Return the [X, Y] coordinate for the center point of the cell that contains the specified text.  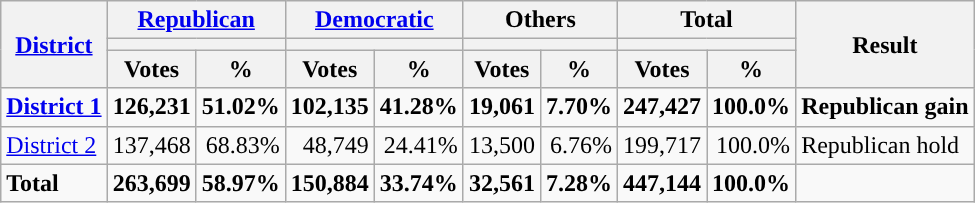
150,884 [330, 183]
33.74% [418, 183]
6.76% [578, 145]
Republican hold [885, 145]
247,427 [662, 107]
13,500 [502, 145]
7.28% [578, 183]
137,468 [152, 145]
Result [885, 44]
199,717 [662, 145]
Republican gain [885, 107]
126,231 [152, 107]
447,144 [662, 183]
District 2 [54, 145]
24.41% [418, 145]
48,749 [330, 145]
District [54, 44]
51.02% [240, 107]
7.70% [578, 107]
Democratic [374, 20]
263,699 [152, 183]
Republican [196, 20]
32,561 [502, 183]
District 1 [54, 107]
41.28% [418, 107]
19,061 [502, 107]
102,135 [330, 107]
68.83% [240, 145]
Others [540, 20]
58.97% [240, 183]
